Output the (x, y) coordinate of the center of the cell containing the given text.  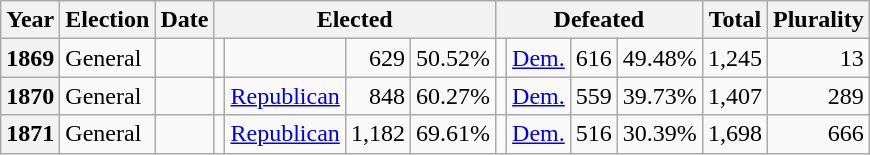
Plurality (818, 20)
1,698 (734, 134)
60.27% (452, 96)
289 (818, 96)
629 (378, 58)
Date (184, 20)
30.39% (660, 134)
Election (108, 20)
616 (594, 58)
1871 (30, 134)
Defeated (598, 20)
39.73% (660, 96)
516 (594, 134)
1,407 (734, 96)
49.48% (660, 58)
Total (734, 20)
1870 (30, 96)
Year (30, 20)
13 (818, 58)
1869 (30, 58)
559 (594, 96)
848 (378, 96)
666 (818, 134)
Elected (355, 20)
69.61% (452, 134)
1,245 (734, 58)
1,182 (378, 134)
50.52% (452, 58)
